Pinpoint the cell where the given text exists, returning its [X, Y] midpoint coordinate. 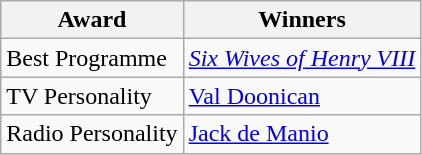
TV Personality [92, 96]
Jack de Manio [302, 134]
Winners [302, 20]
Val Doonican [302, 96]
Six Wives of Henry VIII [302, 58]
Radio Personality [92, 134]
Award [92, 20]
Best Programme [92, 58]
